Output the (x, y) coordinate of the center of the cell containing the given text.  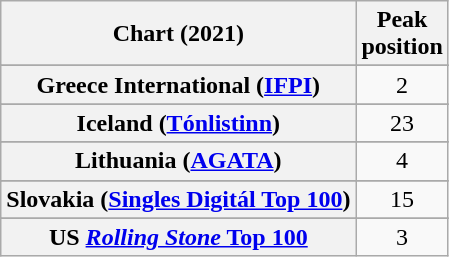
4 (402, 161)
Iceland (Tónlistinn) (178, 123)
15 (402, 199)
Lithuania (AGATA) (178, 161)
23 (402, 123)
Slovakia (Singles Digitál Top 100) (178, 199)
Peakposition (402, 34)
3 (402, 237)
Chart (2021) (178, 34)
2 (402, 85)
Greece International (IFPI) (178, 85)
US Rolling Stone Top 100 (178, 237)
